Determine the [X, Y] coordinate at the center of the cell enclosing the given text.  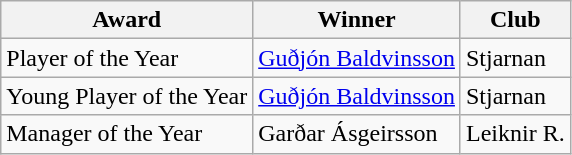
Winner [357, 20]
Young Player of the Year [127, 96]
Player of the Year [127, 58]
Manager of the Year [127, 134]
Leiknir R. [515, 134]
Club [515, 20]
Award [127, 20]
Garðar Ásgeirsson [357, 134]
